From the cell containing the given text, extract its center point as [x, y] coordinate. 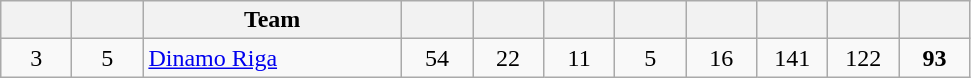
16 [722, 58]
141 [792, 58]
Team [272, 20]
Dinamo Riga [272, 58]
22 [508, 58]
54 [436, 58]
122 [864, 58]
3 [36, 58]
11 [580, 58]
93 [934, 58]
